Extract the [X, Y] coordinate from the center of the cell holding the provided text.  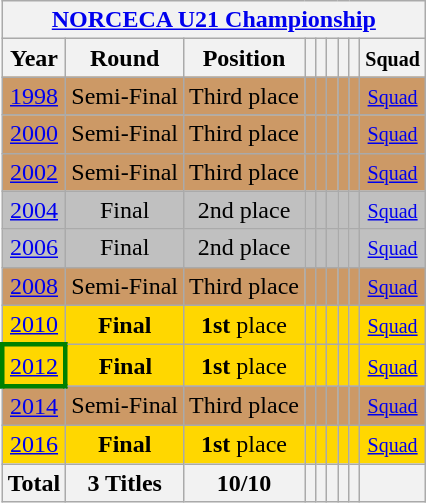
10/10 [244, 483]
2016 [34, 444]
Round [125, 58]
2006 [34, 248]
Total [34, 483]
NORCECA U21 Championship [214, 20]
2012 [34, 366]
Year [34, 58]
1998 [34, 96]
2004 [34, 210]
2000 [34, 134]
3 Titles [125, 483]
2010 [34, 325]
2002 [34, 172]
2014 [34, 406]
Position [244, 58]
2008 [34, 286]
